Locate the cell with the specified text and output its (x, y) center coordinate. 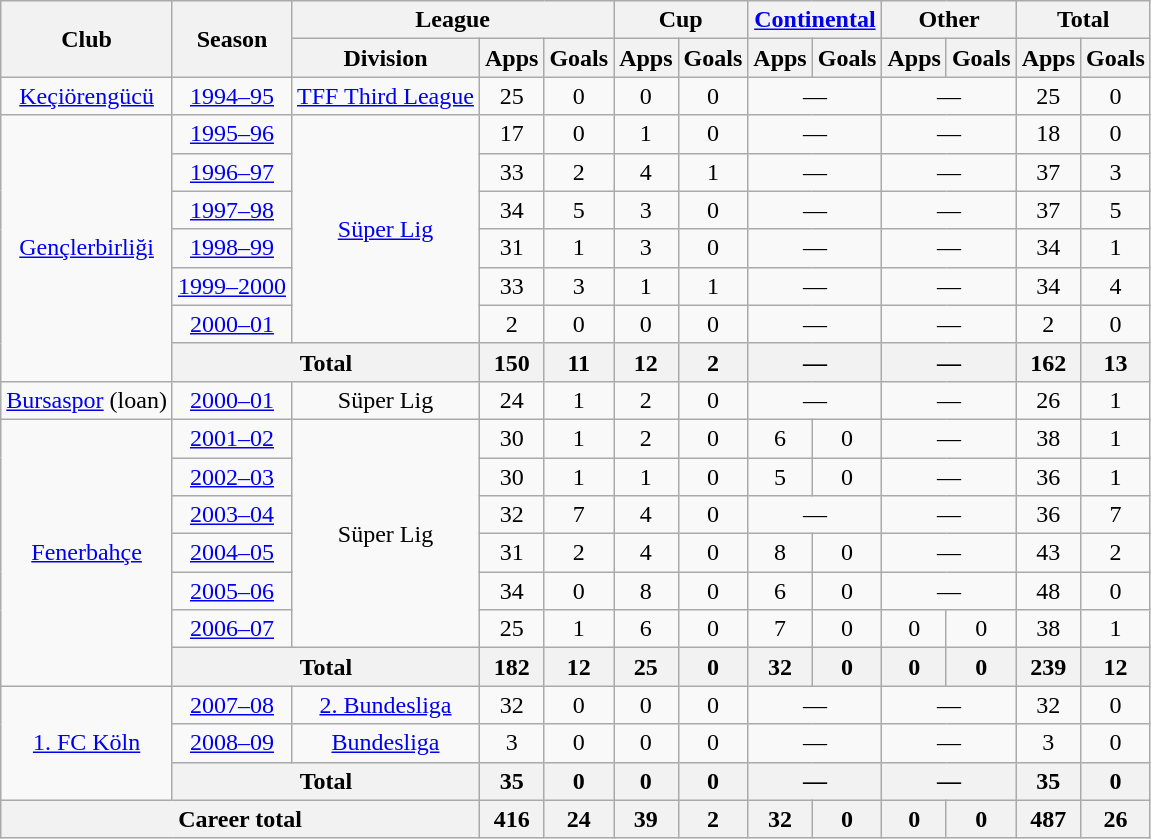
2003–04 (232, 515)
2004–05 (232, 553)
2002–03 (232, 477)
162 (1048, 362)
1998–99 (232, 248)
2006–07 (232, 629)
TFF Third League (386, 96)
11 (579, 362)
League (453, 20)
Club (87, 39)
18 (1048, 134)
Bursaspor (loan) (87, 400)
Fenerbahçe (87, 552)
2001–02 (232, 438)
2007–08 (232, 705)
1997–98 (232, 210)
1994–95 (232, 96)
416 (511, 819)
150 (511, 362)
17 (511, 134)
2008–09 (232, 743)
182 (511, 667)
48 (1048, 591)
1995–96 (232, 134)
2005–06 (232, 591)
Continental (815, 20)
43 (1048, 553)
Gençlerbirliği (87, 248)
Division (386, 58)
1. FC Köln (87, 743)
239 (1048, 667)
1999–2000 (232, 286)
1996–97 (232, 172)
Bundesliga (386, 743)
13 (1116, 362)
Other (949, 20)
39 (646, 819)
Season (232, 39)
487 (1048, 819)
Cup (681, 20)
Career total (240, 819)
2. Bundesliga (386, 705)
Keçiörengücü (87, 96)
